Extract the (X, Y) coordinate from the center of the cell holding the provided text.  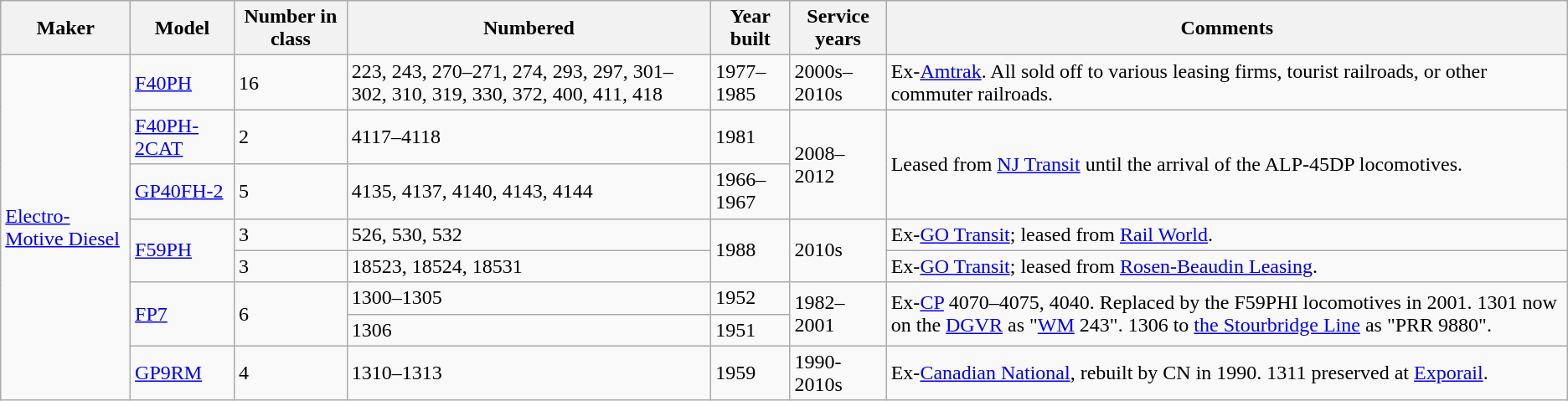
4 (290, 373)
1306 (529, 330)
526, 530, 532 (529, 234)
Model (183, 28)
223, 243, 270–271, 274, 293, 297, 301–302, 310, 319, 330, 372, 400, 411, 418 (529, 82)
F40PH-2CAT (183, 137)
Number in class (290, 28)
F59PH (183, 250)
Ex-Canadian National, rebuilt by CN in 1990. 1311 preserved at Exporail. (1226, 373)
Year built (750, 28)
Ex-CP 4070–4075, 4040. Replaced by the F59PHI locomotives in 2001. 1301 now on the DGVR as "WM 243". 1306 to the Stourbridge Line as "PRR 9880". (1226, 314)
5 (290, 191)
4117–4118 (529, 137)
1959 (750, 373)
1300–1305 (529, 298)
FP7 (183, 314)
F40PH (183, 82)
Maker (65, 28)
Numbered (529, 28)
GP40FH-2 (183, 191)
Comments (1226, 28)
1988 (750, 250)
1990-2010s (838, 373)
2010s (838, 250)
1982–2001 (838, 314)
2008–2012 (838, 164)
4135, 4137, 4140, 4143, 4144 (529, 191)
2 (290, 137)
Ex-GO Transit; leased from Rail World. (1226, 234)
1977–1985 (750, 82)
1310–1313 (529, 373)
1966–1967 (750, 191)
GP9RM (183, 373)
Electro-Motive Diesel (65, 228)
2000s–2010s (838, 82)
Leased from NJ Transit until the arrival of the ALP-45DP locomotives. (1226, 164)
Service years (838, 28)
1952 (750, 298)
1981 (750, 137)
1951 (750, 330)
18523, 18524, 18531 (529, 266)
Ex-Amtrak. All sold off to various leasing firms, tourist railroads, or other commuter railroads. (1226, 82)
Ex-GO Transit; leased from Rosen-Beaudin Leasing. (1226, 266)
6 (290, 314)
16 (290, 82)
